Extract the (x, y) coordinate from the center of the cell holding the provided text.  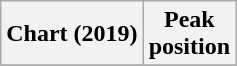
Peakposition (189, 34)
Chart (2019) (72, 34)
